For the text-containing cell, return its midpoint in (x, y) coordinate format. 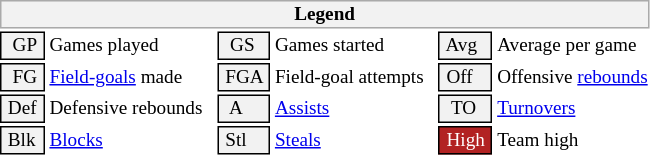
Field-goals made (131, 77)
Stl (244, 140)
Field-goal attempts (354, 77)
Blocks (131, 140)
A (244, 108)
Games played (131, 46)
Blk (22, 140)
TO (466, 108)
Off (466, 77)
FGA (244, 77)
FG (22, 77)
GS (244, 46)
Assists (354, 108)
Games started (354, 46)
Avg (466, 46)
Team high (573, 140)
Turnovers (573, 108)
Defensive rebounds (131, 108)
GP (22, 46)
Offensive rebounds (573, 77)
High (466, 140)
Average per game (573, 46)
Legend (324, 14)
Steals (354, 140)
Def (22, 108)
